Determine the [x, y] coordinate at the center of the cell enclosing the given text.  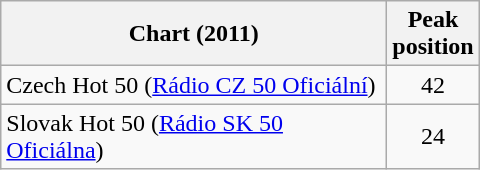
24 [433, 136]
Czech Hot 50 (Rádio CZ 50 Oficiální) [194, 85]
Chart (2011) [194, 34]
Peakposition [433, 34]
42 [433, 85]
Slovak Hot 50 (Rádio SK 50 Oficiálna) [194, 136]
